Find where the given text appears and provide that cell's center as [X, Y] coordinate. 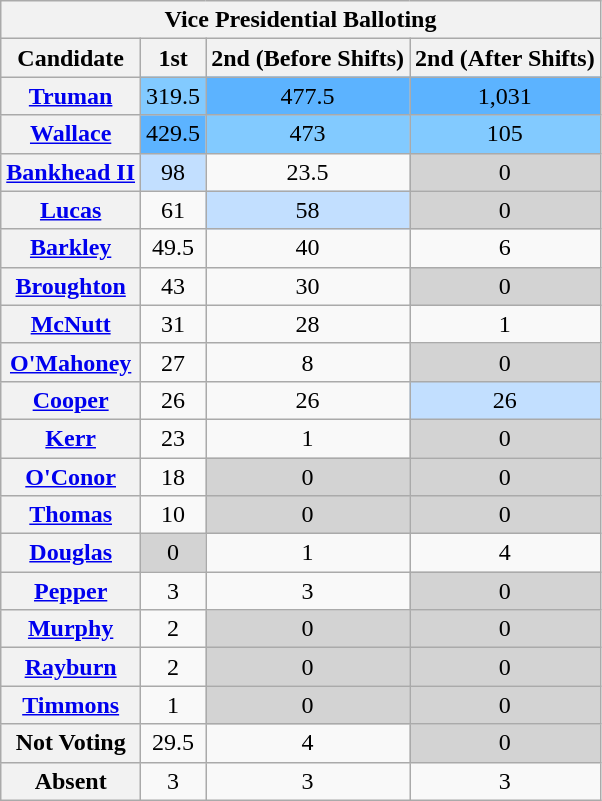
30 [308, 286]
31 [174, 324]
1st [174, 58]
O'Mahoney [71, 362]
Rayburn [71, 667]
Pepper [71, 591]
29.5 [174, 743]
2nd (After Shifts) [506, 58]
Murphy [71, 629]
8 [308, 362]
Vice Presidential Balloting [300, 20]
Douglas [71, 553]
Thomas [71, 515]
49.5 [174, 248]
Absent [71, 781]
McNutt [71, 324]
Wallace [71, 134]
61 [174, 210]
Kerr [71, 438]
28 [308, 324]
58 [308, 210]
477.5 [308, 96]
23 [174, 438]
473 [308, 134]
18 [174, 477]
Lucas [71, 210]
Candidate [71, 58]
319.5 [174, 96]
Broughton [71, 286]
1,031 [506, 96]
Cooper [71, 400]
105 [506, 134]
43 [174, 286]
Truman [71, 96]
27 [174, 362]
429.5 [174, 134]
40 [308, 248]
Bankhead II [71, 172]
6 [506, 248]
Timmons [71, 705]
Barkley [71, 248]
O'Conor [71, 477]
10 [174, 515]
Not Voting [71, 743]
2nd (Before Shifts) [308, 58]
23.5 [308, 172]
98 [174, 172]
